Find where the given text appears and provide that cell's center as [X, Y] coordinate. 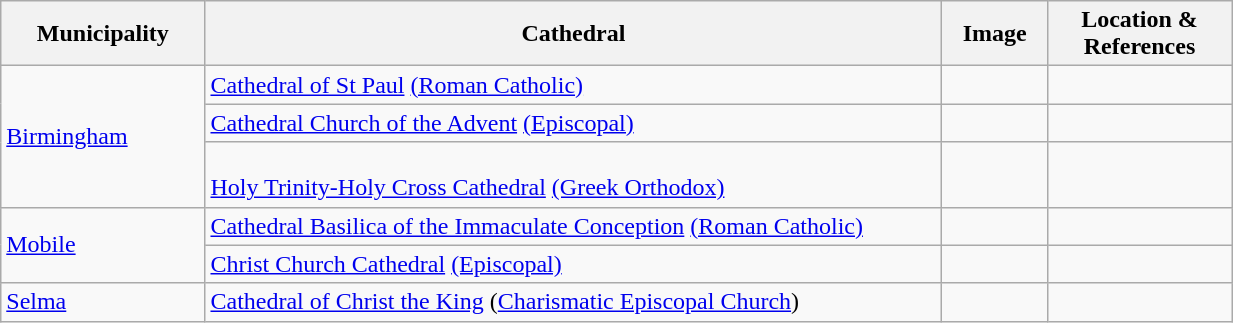
Mobile [103, 245]
Birmingham [103, 136]
Image [995, 34]
Cathedral [574, 34]
Cathedral of St Paul (Roman Catholic) [574, 85]
Christ Church Cathedral (Episcopal) [574, 264]
Location & References [1139, 34]
Municipality [103, 34]
Cathedral Basilica of the Immaculate Conception (Roman Catholic) [574, 226]
Cathedral of Christ the King (Charismatic Episcopal Church) [574, 302]
Cathedral Church of the Advent (Episcopal) [574, 123]
Selma [103, 302]
Holy Trinity-Holy Cross Cathedral (Greek Orthodox) [574, 174]
